From the cell containing the given text, extract its center point as [X, Y] coordinate. 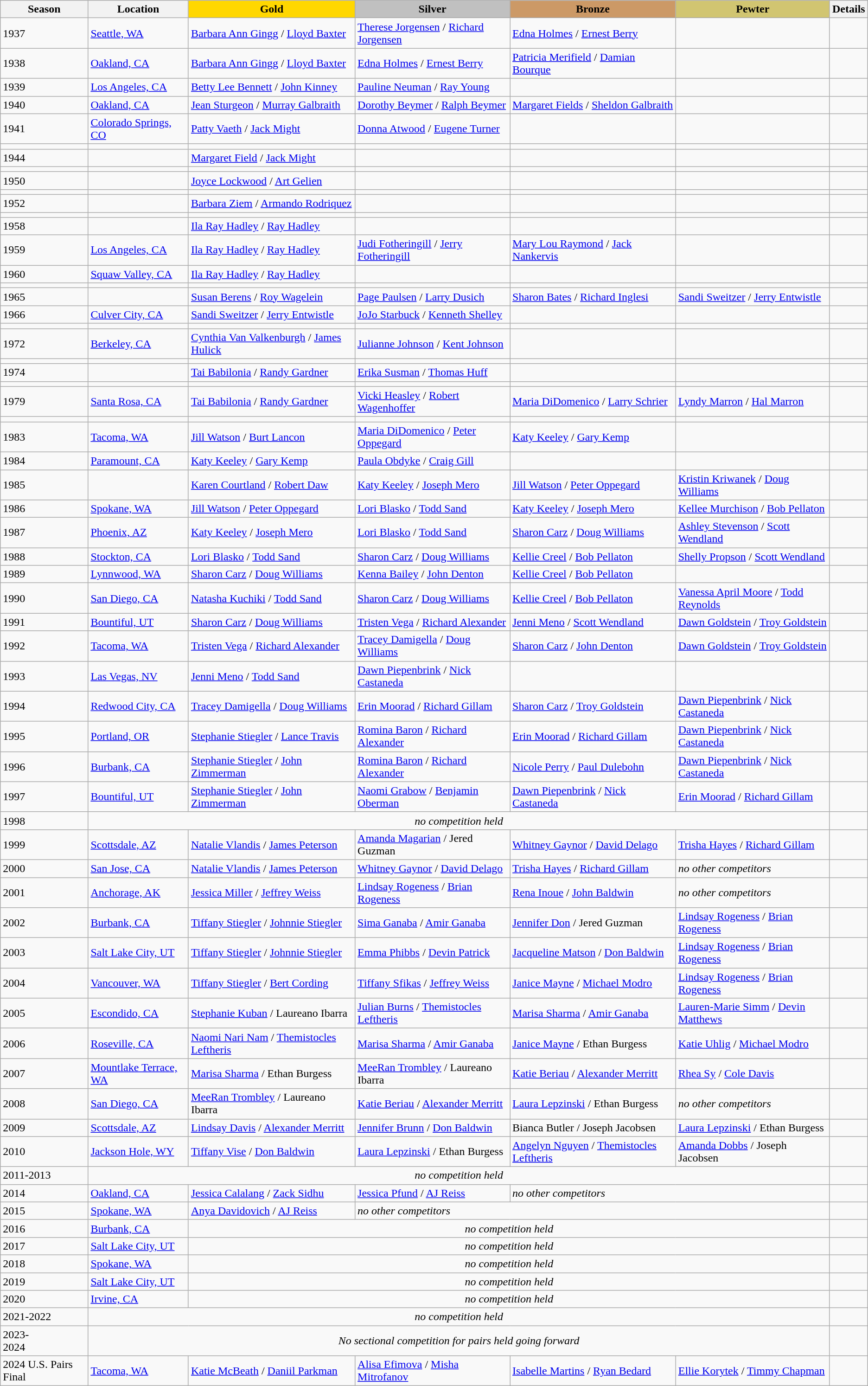
Betty Lee Bennett / John Kinney [272, 87]
Lauren-Marie Simm / Devin Matthews [753, 1013]
1998 [45, 821]
1959 [45, 250]
1952 [45, 203]
Cynthia Van Valkenburgh / James Hulick [272, 343]
Joyce Lockwood / Art Gelien [272, 180]
2011-2013 [45, 1175]
Jenni Meno / Scott Wendland [593, 622]
Silver [433, 9]
1958 [45, 226]
Berkeley, CA [138, 343]
Sharon Bates / Richard Inglesi [593, 297]
2007 [45, 1073]
1993 [45, 676]
Jessica Miller / Jeffrey Weiss [272, 892]
Isabelle Martins / Ryan Bedard [593, 1371]
Lindsay Davis / Alexander Merritt [272, 1128]
1983 [45, 437]
Anchorage, AK [138, 892]
Location [138, 9]
Anya Davidovich / AJ Reiss [272, 1211]
San Jose, CA [138, 868]
Jessica Pfund / AJ Reiss [433, 1193]
Rhea Sy / Cole Davis [753, 1073]
Erika Susman / Thomas Huff [433, 372]
Jennifer Brunn / Don Baldwin [433, 1128]
Mountlake Terrace, WA [138, 1073]
Stockton, CA [138, 557]
2010 [45, 1151]
Amanda Magarian / Jered Guzman [433, 844]
Ellie Korytek / Timmy Chapman [753, 1371]
2023-2024 [45, 1341]
Escondido, CA [138, 1013]
2021-2022 [45, 1317]
Julian Burns / Themistocles Leftheris [433, 1013]
1995 [45, 737]
Alisa Efimova / Misha Mitrofanov [433, 1371]
Page Paulsen / Larry Dusich [433, 297]
Janice Mayne / Michael Modro [593, 983]
Irvine, CA [138, 1299]
1938 [45, 63]
1996 [45, 766]
2002 [45, 923]
Judi Fotheringill / Jerry Fotheringill [433, 250]
1972 [45, 343]
Donna Atwood / Eugene Turner [433, 129]
Susan Berens / Roy Wagelein [272, 297]
Rena Inoue / John Baldwin [593, 892]
Portland, OR [138, 737]
Patty Vaeth / Jack Might [272, 129]
Shelly Propson / Scott Wendland [753, 557]
2016 [45, 1228]
Pauline Neuman / Ray Young [433, 87]
Jill Watson / Burt Lancon [272, 437]
1960 [45, 274]
Katie McBeath / Daniil Parkman [272, 1371]
2015 [45, 1211]
Santa Rosa, CA [138, 402]
1979 [45, 402]
2014 [45, 1193]
Vicki Heasley / Robert Wagenhoffer [433, 402]
Seattle, WA [138, 33]
Jessica Calalang / Zack Sidhu [272, 1193]
Pewter [753, 9]
Amanda Dobbs / Joseph Jacobsen [753, 1151]
1989 [45, 574]
2005 [45, 1013]
Sharon Carz / Troy Goldstein [593, 706]
Sharon Carz / John Denton [593, 646]
Naomi Nari Nam / Themistocles Leftheris [272, 1044]
1985 [45, 484]
2006 [45, 1044]
Mary Lou Raymond / Jack Nankervis [593, 250]
1988 [45, 557]
Emma Phibbs / Devin Patrick [433, 953]
1940 [45, 105]
2004 [45, 983]
Maria DiDomenico / Peter Oppegard [433, 437]
No sectional competition for pairs held going forward [459, 1341]
Jenni Meno / Todd Sand [272, 676]
Kristin Kriwanek / Doug Williams [753, 484]
1986 [45, 509]
Barbara Ziem / Armando Rodriquez [272, 203]
1997 [45, 797]
Stephanie Stiegler / Lance Travis [272, 737]
2020 [45, 1299]
Season [45, 9]
Jackson Hole, WY [138, 1151]
Maria DiDomenico / Larry Schrier [593, 402]
Therese Jorgensen / Richard Jorgensen [433, 33]
1937 [45, 33]
1966 [45, 314]
2024 U.S. Pairs Final [45, 1371]
Gold [272, 9]
2018 [45, 1264]
Stephanie Kuban / Laureano Ibarra [272, 1013]
2003 [45, 953]
Colorado Springs, CO [138, 129]
Karen Courtland / Robert Daw [272, 484]
Ashley Stevenson / Scott Wendland [753, 533]
Sima Ganaba / Amir Ganaba [433, 923]
Margaret Field / Jack Might [272, 158]
Natasha Kuchiki / Todd Sand [272, 598]
Roseville, CA [138, 1044]
Jean Sturgeon / Murray Galbraith [272, 105]
Jacqueline Matson / Don Baldwin [593, 953]
1994 [45, 706]
Squaw Valley, CA [138, 274]
Lynnwood, WA [138, 574]
2019 [45, 1282]
1984 [45, 461]
2001 [45, 892]
1965 [45, 297]
Paula Obdyke / Craig Gill [433, 461]
Kellee Murchison / Bob Pellaton [753, 509]
Bianca Butler / Joseph Jacobsen [593, 1128]
1950 [45, 180]
Lyndy Marron / Hal Marron [753, 402]
Details [849, 9]
Phoenix, AZ [138, 533]
Redwood City, CA [138, 706]
Bronze [593, 9]
1999 [45, 844]
Nicole Perry / Paul Dulebohn [593, 766]
Angelyn Nguyen / Themistocles Leftheris [593, 1151]
JoJo Starbuck / Kenneth Shelley [433, 314]
2000 [45, 868]
Las Vegas, NV [138, 676]
Margaret Fields / Sheldon Galbraith [593, 105]
Julianne Johnson / Kent Johnson [433, 343]
1992 [45, 646]
Culver City, CA [138, 314]
Dorothy Beymer / Ralph Beymer [433, 105]
Paramount, CA [138, 461]
1939 [45, 87]
Vancouver, WA [138, 983]
1974 [45, 372]
Tiffany Vise / Don Baldwin [272, 1151]
Marisa Sharma / Ethan Burgess [272, 1073]
2017 [45, 1246]
Tiffany Stiegler / Bert Cording [272, 983]
2009 [45, 1128]
1944 [45, 158]
Kenna Bailey / John Denton [433, 574]
1987 [45, 533]
Katie Uhlig / Michael Modro [753, 1044]
2008 [45, 1104]
Vanessa April Moore / Todd Reynolds [753, 598]
Tiffany Sfikas / Jeffrey Weiss [433, 983]
Naomi Grabow / Benjamin Oberman [433, 797]
Janice Mayne / Ethan Burgess [593, 1044]
Jennifer Don / Jered Guzman [593, 923]
1941 [45, 129]
1991 [45, 622]
Patricia Merifield / Damian Bourque [593, 63]
1990 [45, 598]
